Pinpoint the cell where the given text exists, returning its (x, y) midpoint coordinate. 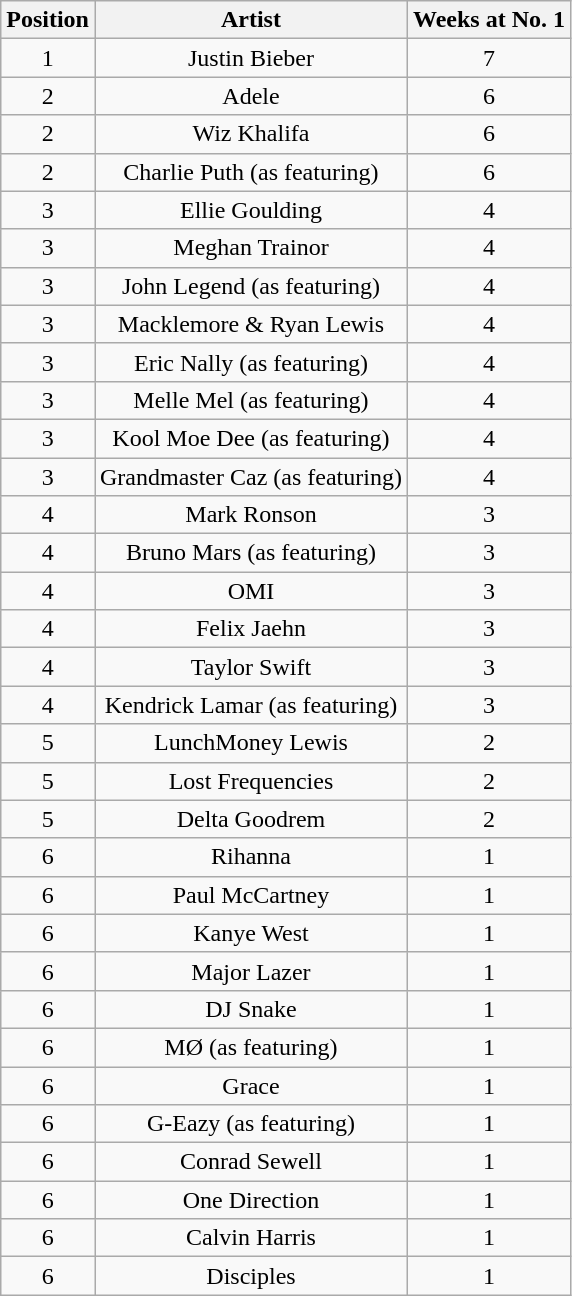
Lost Frequencies (250, 781)
7 (488, 58)
Disciples (250, 1276)
Charlie Puth (as featuring) (250, 172)
Eric Nally (as featuring) (250, 362)
OMI (250, 591)
Major Lazer (250, 971)
Ellie Goulding (250, 210)
Grace (250, 1085)
MØ (as featuring) (250, 1047)
Position (48, 20)
Rihanna (250, 857)
One Direction (250, 1200)
Melle Mel (as featuring) (250, 400)
LunchMoney Lewis (250, 743)
Paul McCartney (250, 895)
Grandmaster Caz (as featuring) (250, 477)
Meghan Trainor (250, 248)
Felix Jaehn (250, 629)
Taylor Swift (250, 667)
Weeks at No. 1 (488, 20)
Kendrick Lamar (as featuring) (250, 705)
Macklemore & Ryan Lewis (250, 324)
DJ Snake (250, 1009)
Bruno Mars (as featuring) (250, 553)
Conrad Sewell (250, 1162)
Adele (250, 96)
Calvin Harris (250, 1238)
John Legend (as featuring) (250, 286)
Wiz Khalifa (250, 134)
Artist (250, 20)
Delta Goodrem (250, 819)
Kool Moe Dee (as featuring) (250, 438)
Justin Bieber (250, 58)
G-Eazy (as featuring) (250, 1124)
Kanye West (250, 933)
Mark Ronson (250, 515)
